Locate the cell with the specified text and output its [X, Y] center coordinate. 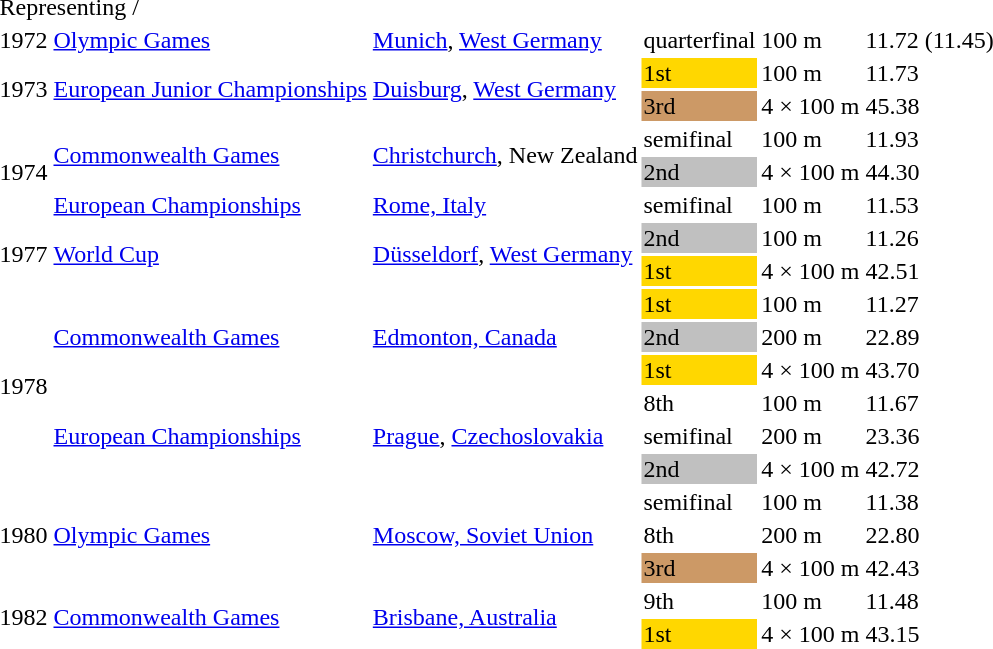
Munich, West Germany [505, 40]
Düsseldorf, West Germany [505, 254]
Edmonton, Canada [505, 337]
Prague, Czechoslovakia [505, 436]
Rome, Italy [505, 205]
Moscow, Soviet Union [505, 535]
European Junior Championships [210, 90]
9th [700, 601]
quarterfinal [700, 40]
Duisburg, West Germany [505, 90]
Brisbane, Australia [505, 618]
Christchurch, New Zealand [505, 156]
World Cup [210, 254]
